Return (x, y) of the center of cell containing provided text 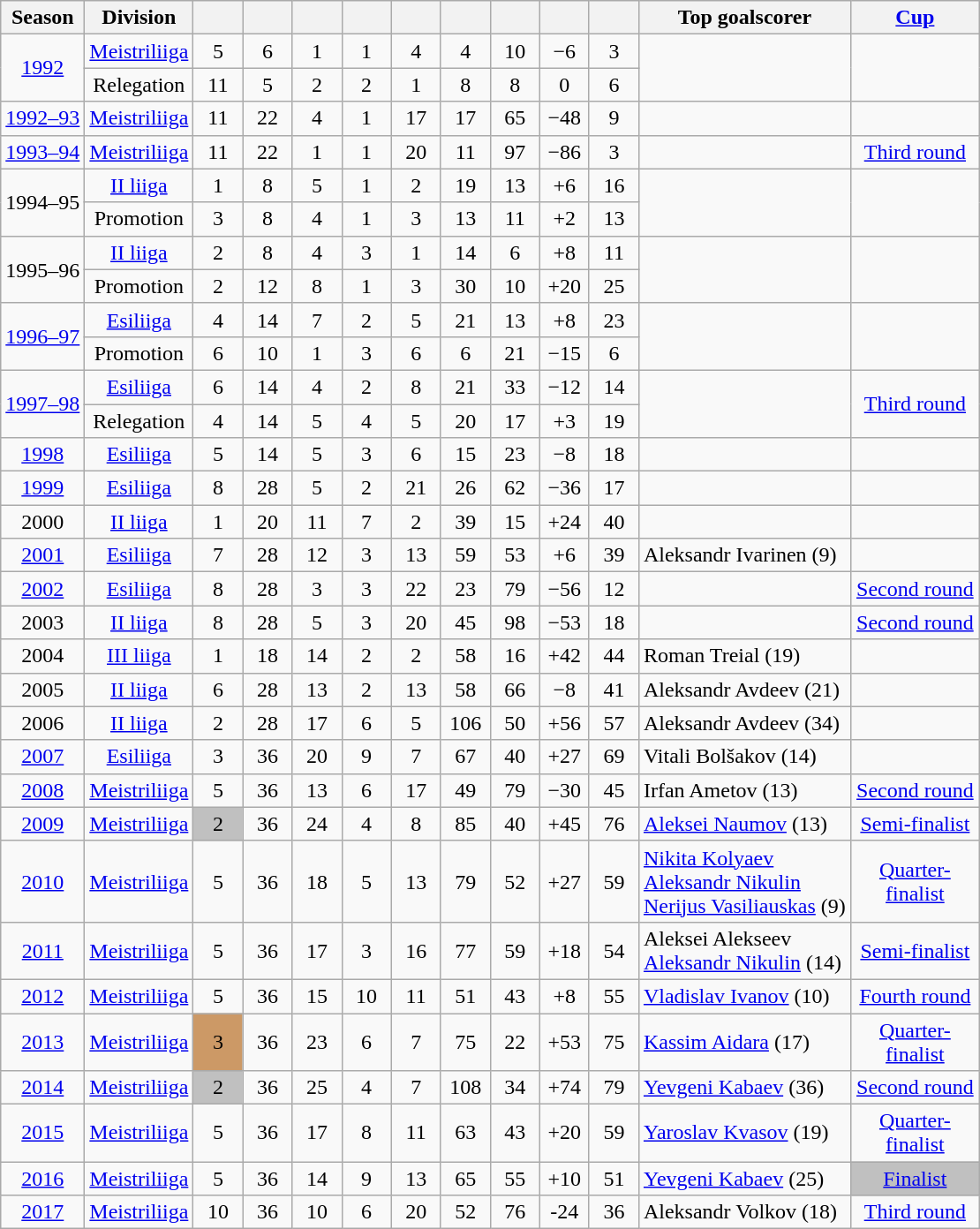
1992 (42, 68)
2017 (42, 1212)
III liiga (139, 656)
+45 (564, 824)
44 (614, 656)
2001 (42, 555)
+3 (564, 421)
Kassim Aidara (17) (744, 1042)
Top goalscorer (744, 18)
2013 (42, 1042)
33 (515, 387)
77 (465, 950)
26 (465, 488)
Cup (915, 18)
2015 (42, 1134)
1998 (42, 455)
34 (515, 1088)
0 (564, 85)
62 (515, 488)
50 (515, 723)
Aleksandr Avdeev (21) (744, 690)
Division (139, 18)
2000 (42, 522)
Aleksei Naumov (13) (744, 824)
−48 (564, 118)
1997–98 (42, 403)
57 (614, 723)
Yevgeni Kabaev (36) (744, 1088)
30 (465, 286)
1999 (42, 488)
106 (465, 723)
69 (614, 757)
2010 (42, 881)
−86 (564, 152)
2006 (42, 723)
Nikita Kolyaev Aleksandr Nikulin Nerijus Vasiliauskas (9) (744, 881)
+74 (564, 1088)
-24 (564, 1212)
−12 (564, 387)
Yevgeni Kabaev (25) (744, 1179)
2009 (42, 824)
Fourth round (915, 996)
24 (317, 824)
2003 (42, 622)
1996–97 (42, 336)
2011 (42, 950)
Irfan Ametov (13) (744, 790)
+53 (564, 1042)
2005 (42, 690)
1992–93 (42, 118)
1993–94 (42, 152)
Vitali Bolšakov (14) (744, 757)
41 (614, 690)
2008 (42, 790)
Roman Treial (19) (744, 656)
Yaroslav Kvasov (19) (744, 1134)
+10 (564, 1179)
−53 (564, 622)
Aleksei Alekseev Aleksandr Nikulin (14) (744, 950)
Aleksandr Ivarinen (9) (744, 555)
+2 (564, 219)
2007 (42, 757)
63 (465, 1134)
54 (614, 950)
2012 (42, 996)
+18 (564, 950)
+42 (564, 656)
+56 (564, 723)
67 (465, 757)
2002 (42, 589)
97 (515, 152)
108 (465, 1088)
Vladislav Ivanov (10) (744, 996)
66 (515, 690)
−30 (564, 790)
Aleksandr Volkov (18) (744, 1212)
49 (465, 790)
−56 (564, 589)
−15 (564, 353)
2014 (42, 1088)
1995–96 (42, 269)
85 (465, 824)
−36 (564, 488)
2004 (42, 656)
+24 (564, 522)
2016 (42, 1179)
Aleksandr Avdeev (34) (744, 723)
53 (515, 555)
1994–95 (42, 202)
Finalist (915, 1179)
Season (42, 18)
−6 (564, 51)
98 (515, 622)
